Scan for the cell matching the given text and deliver its [X, Y] coordinate at center. 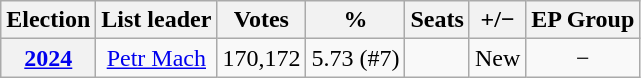
5.73 (#7) [356, 58]
Election [48, 20]
% [356, 20]
170,172 [262, 58]
Petr Mach [156, 58]
2024 [48, 58]
List leader [156, 20]
+/− [497, 20]
− [583, 58]
Votes [262, 20]
EP Group [583, 20]
New [497, 58]
Seats [437, 20]
